For the text-containing cell, return its midpoint in [X, Y] coordinate format. 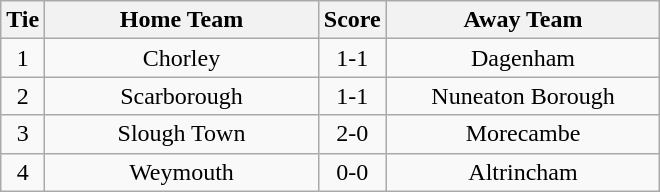
Dagenham [523, 58]
Morecambe [523, 134]
2 [23, 96]
Score [352, 20]
Away Team [523, 20]
Slough Town [182, 134]
1 [23, 58]
Chorley [182, 58]
0-0 [352, 172]
2-0 [352, 134]
3 [23, 134]
Weymouth [182, 172]
Tie [23, 20]
Scarborough [182, 96]
4 [23, 172]
Altrincham [523, 172]
Home Team [182, 20]
Nuneaton Borough [523, 96]
